Scan for the cell matching the given text and deliver its [X, Y] coordinate at center. 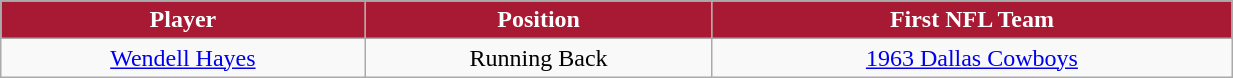
1963 Dallas Cowboys [972, 58]
Position [538, 20]
First NFL Team [972, 20]
Wendell Hayes [183, 58]
Player [183, 20]
Running Back [538, 58]
